Detect which cell encompasses the target text, then output its (x, y) center coordinate. 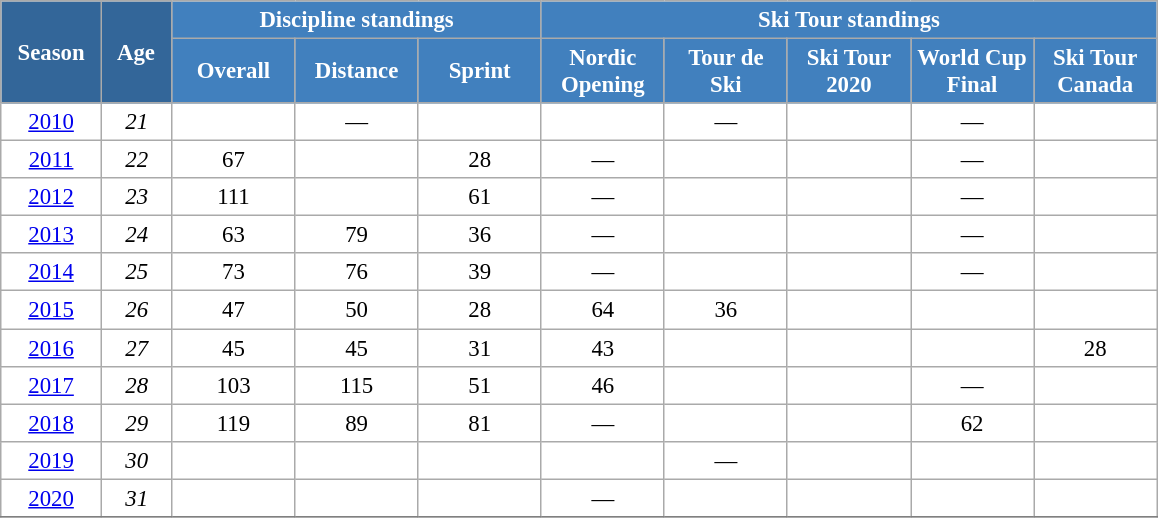
NordicOpening (602, 72)
43 (602, 348)
27 (136, 348)
2015 (52, 310)
81 (480, 423)
Ski TourCanada (1096, 72)
Age (136, 52)
26 (136, 310)
2020 (52, 498)
21 (136, 122)
89 (356, 423)
29 (136, 423)
2016 (52, 348)
2017 (52, 385)
64 (602, 310)
2014 (52, 273)
47 (234, 310)
119 (234, 423)
2011 (52, 160)
63 (234, 235)
22 (136, 160)
24 (136, 235)
51 (480, 385)
62 (972, 423)
2018 (52, 423)
Tour deSki (726, 72)
2013 (52, 235)
Overall (234, 72)
61 (480, 197)
50 (356, 310)
39 (480, 273)
2019 (52, 460)
World CupFinal (972, 72)
76 (356, 273)
Discipline standings (356, 20)
Sprint (480, 72)
2010 (52, 122)
111 (234, 197)
73 (234, 273)
2012 (52, 197)
79 (356, 235)
103 (234, 385)
30 (136, 460)
Ski Tour standings (848, 20)
67 (234, 160)
115 (356, 385)
Distance (356, 72)
Ski Tour2020 (848, 72)
23 (136, 197)
46 (602, 385)
25 (136, 273)
Season (52, 52)
